Output the (x, y) coordinate of the center of the cell containing the given text.  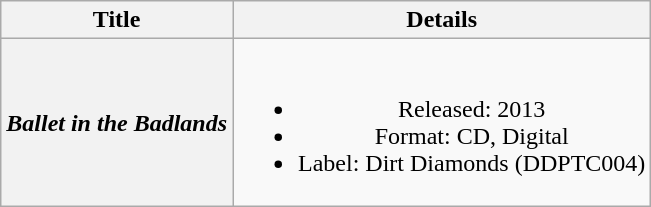
Title (117, 20)
Details (442, 20)
Ballet in the Badlands (117, 122)
Released: 2013Format: CD, DigitalLabel: Dirt Diamonds (DDPTC004) (442, 122)
